Find where the given text appears and provide that cell's center as [X, Y] coordinate. 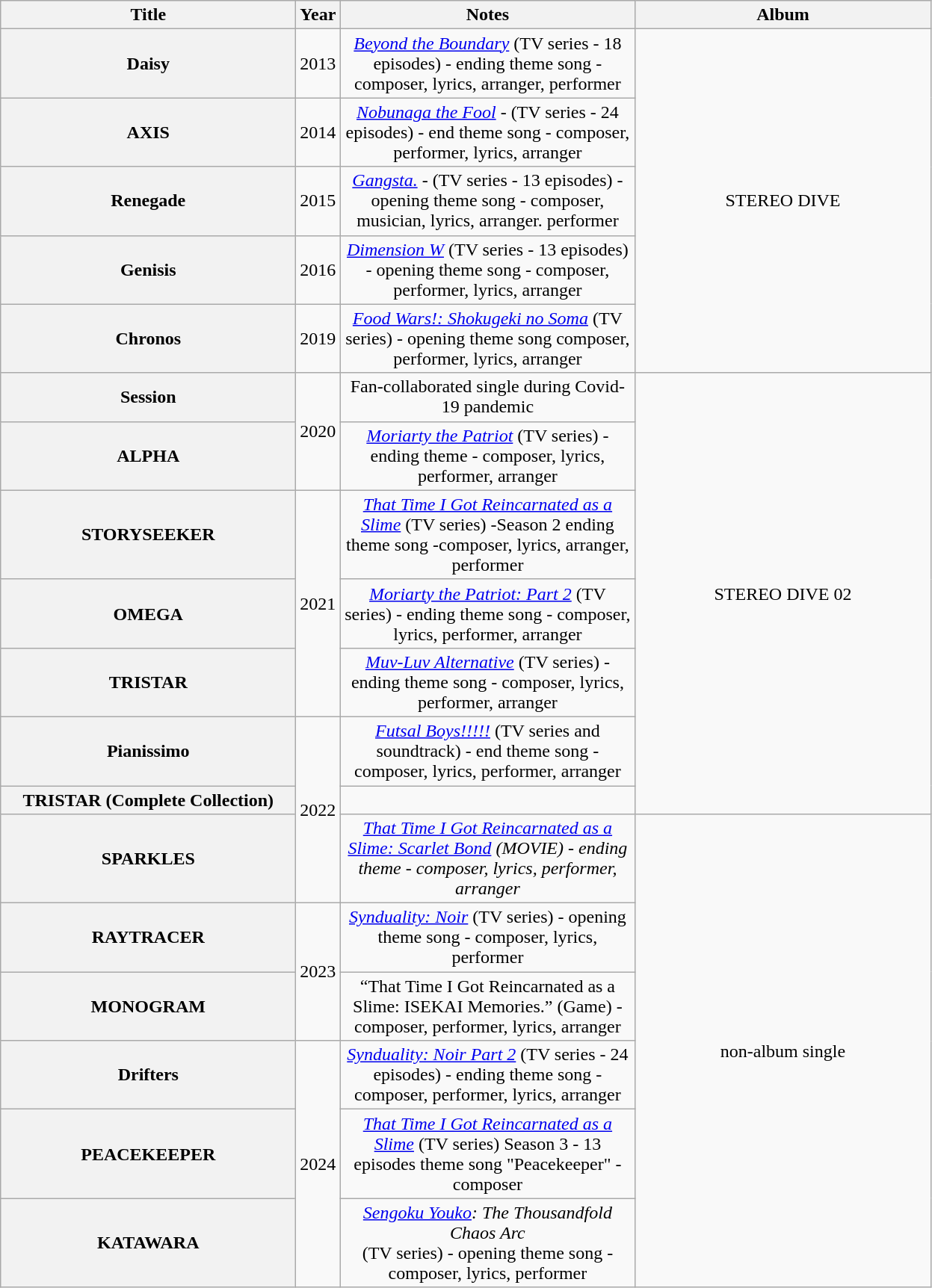
Gangsta. - (TV series - 13 episodes) - opening theme song - composer, musician, lyrics, arranger. performer [487, 201]
Fan-collaborated single during Covid-19 pandemic [487, 397]
That Time I Got Reincarnated as a Slime (TV series) Season 3 - 13 episodes theme song "Peacekeeper" - composer [487, 1154]
2019 [318, 338]
ALPHA [148, 456]
Beyond the Boundary (TV series - 18 episodes) - ending theme song - composer, lyrics, arranger, performer [487, 64]
Year [318, 15]
That Time I Got Reincarnated as a Slime: Scarlet Bond (MOVIE) - ending theme - composer, lyrics, performer, arranger [487, 859]
2020 [318, 432]
“That Time I Got Reincarnated as a Slime: ISEKAI Memories.” (Game) - composer, performer, lyrics, arranger [487, 1006]
2015 [318, 201]
MONOGRAM [148, 1006]
AXIS [148, 132]
2014 [318, 132]
Renegade [148, 201]
RAYTRACER [148, 938]
SPARKLES [148, 859]
2021 [318, 604]
2016 [318, 270]
TRISTAR (Complete Collection) [148, 800]
Food Wars!: Shokugeki no Soma (TV series) - opening theme song composer, performer, lyrics, arranger [487, 338]
Futsal Boys!!!!! (TV series and soundtrack) - end theme song - composer, lyrics, performer, arranger [487, 751]
Drifters [148, 1075]
non-album single [783, 1050]
Dimension W (TV series - 13 episodes) - opening theme song - composer, performer, lyrics, arranger [487, 270]
OMEGA [148, 613]
Title [148, 15]
Pianissimo [148, 751]
Genisis [148, 270]
That Time I Got Reincarnated as a Slime (TV series) -Season 2 ending theme song -composer, lyrics, arranger, performer [487, 535]
Chronos [148, 338]
Moriarty the Patriot (TV series) - ending theme - composer, lyrics, performer, arranger [487, 456]
PEACEKEEPER [148, 1154]
Muv-Luv Alternative (TV series) - ending theme song - composer, lyrics, performer, arranger [487, 682]
Notes [487, 15]
STEREO DIVE 02 [783, 593]
Album [783, 15]
Sengoku Youko: The Thousandfold Chaos Arc(TV series) - opening theme song - composer, lyrics, performer [487, 1243]
Daisy [148, 64]
Synduality: Noir (TV series) - opening theme song - composer, lyrics, performer [487, 938]
2022 [318, 810]
STEREO DIVE [783, 201]
Session [148, 397]
KATAWARA [148, 1243]
Synduality: Noir Part 2 (TV series - 24 episodes) - ending theme song - composer, performer, lyrics, arranger [487, 1075]
2013 [318, 64]
STORYSEEKER [148, 535]
Moriarty the Patriot: Part 2 (TV series) - ending theme song - composer, lyrics, performer, arranger [487, 613]
Nobunaga the Fool - (TV series - 24 episodes) - end theme song - composer, performer, lyrics, arranger [487, 132]
2024 [318, 1164]
2023 [318, 972]
TRISTAR [148, 682]
